Return (X, Y) of the center of cell containing provided text 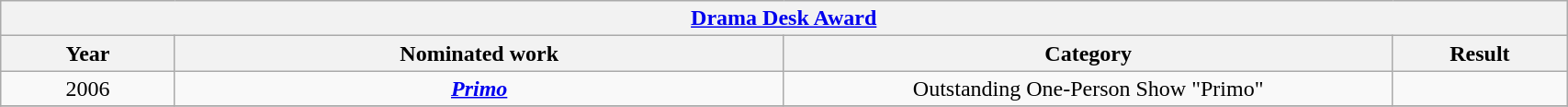
Nominated work (479, 53)
Result (1479, 53)
Year (88, 53)
Outstanding One-Person Show "Primo" (1088, 89)
Drama Desk Award (784, 18)
Primo (479, 89)
2006 (88, 89)
Category (1088, 53)
